Determine the (X, Y) coordinate at the center of the cell enclosing the given text.  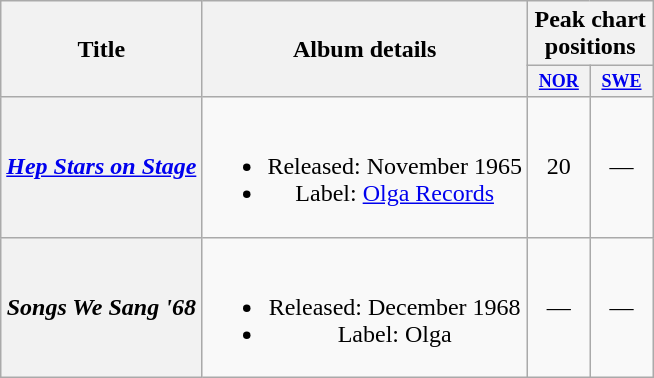
Released: December 1968Label: Olga (365, 307)
Hep Stars on Stage (102, 167)
Title (102, 49)
20 (560, 167)
Songs We Sang '68 (102, 307)
SWE (622, 82)
Peak chart positions (590, 34)
NOR (560, 82)
Album details (365, 49)
Released: November 1965Label: Olga Records (365, 167)
